Output the [X, Y] coordinate of the center of the cell containing the given text.  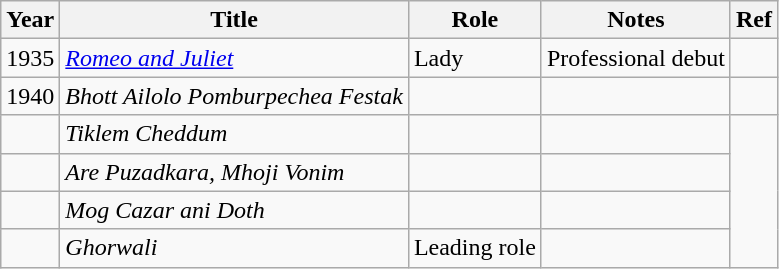
Lady [474, 58]
Mog Cazar ani Doth [234, 210]
1940 [30, 96]
Ref [754, 20]
Ghorwali [234, 248]
Year [30, 20]
Bhott Ailolo Pomburpechea Festak [234, 96]
Are Puzadkara, Mhoji Vonim [234, 172]
Role [474, 20]
Professional debut [636, 58]
Tiklem Cheddum [234, 134]
Notes [636, 20]
Title [234, 20]
Romeo and Juliet [234, 58]
1935 [30, 58]
Leading role [474, 248]
